Extract the [X, Y] coordinate from the center of the cell holding the provided text.  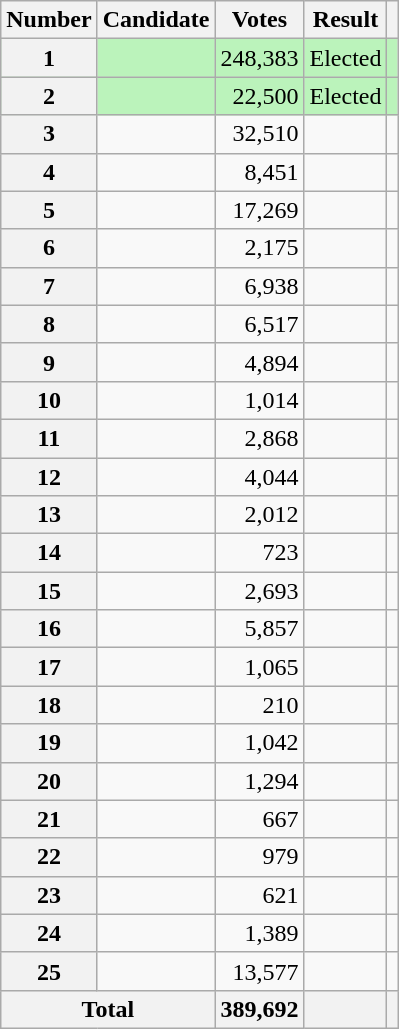
1,042 [260, 743]
15 [49, 591]
8,451 [260, 172]
16 [49, 629]
621 [260, 895]
6,938 [260, 286]
32,510 [260, 134]
13,577 [260, 971]
12 [49, 477]
1 [49, 58]
2,012 [260, 515]
17 [49, 667]
13 [49, 515]
6,517 [260, 324]
2 [49, 96]
21 [49, 819]
24 [49, 933]
8 [49, 324]
9 [49, 362]
723 [260, 553]
7 [49, 286]
6 [49, 248]
1,294 [260, 781]
5,857 [260, 629]
1,065 [260, 667]
979 [260, 857]
Votes [260, 20]
1,014 [260, 400]
4,044 [260, 477]
2,693 [260, 591]
11 [49, 438]
Candidate [156, 20]
248,383 [260, 58]
25 [49, 971]
Total [108, 1009]
4 [49, 172]
667 [260, 819]
22 [49, 857]
20 [49, 781]
1,389 [260, 933]
19 [49, 743]
3 [49, 134]
5 [49, 210]
2,175 [260, 248]
10 [49, 400]
23 [49, 895]
389,692 [260, 1009]
22,500 [260, 96]
Number [49, 20]
17,269 [260, 210]
14 [49, 553]
4,894 [260, 362]
Result [346, 20]
18 [49, 705]
210 [260, 705]
2,868 [260, 438]
